Search for the cell housing the specified text and yield its [x, y] center coordinate. 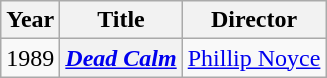
Director [254, 20]
Year [30, 20]
1989 [30, 58]
Dead Calm [121, 58]
Title [121, 20]
Phillip Noyce [254, 58]
